Provide the (x, y) coordinate of the cell's center where the given text is located.  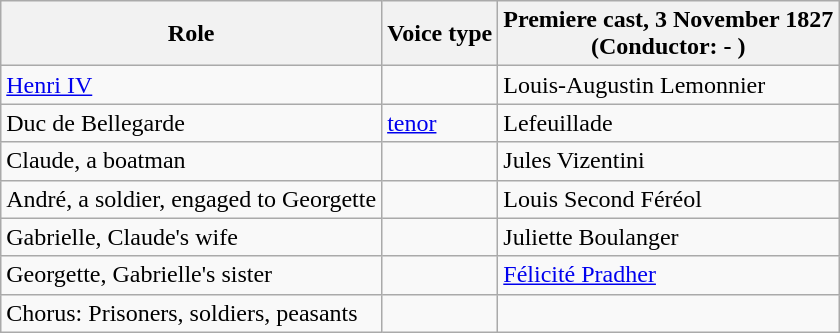
Henri IV (192, 85)
Félicité Pradher (668, 275)
Juliette Boulanger (668, 237)
Duc de Bellegarde (192, 123)
Voice type (440, 34)
Louis Second Féréol (668, 199)
Claude, a boatman (192, 161)
tenor (440, 123)
Lefeuillade (668, 123)
Gabrielle, Claude's wife (192, 237)
André, a soldier, engaged to Georgette (192, 199)
Premiere cast, 3 November 1827(Conductor: - ) (668, 34)
Louis-Augustin Lemonnier (668, 85)
Chorus: Prisoners, soldiers, peasants (192, 313)
Jules Vizentini (668, 161)
Georgette, Gabrielle's sister (192, 275)
Role (192, 34)
